Output the (X, Y) coordinate of the center of the cell containing the given text.  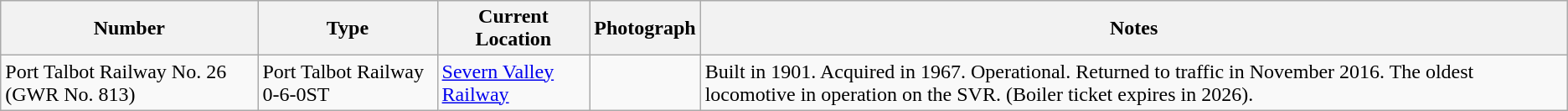
Current Location (513, 29)
Photograph (645, 29)
Number (129, 29)
Type (348, 29)
Port Talbot Railway 0-6-0ST (348, 82)
Severn Valley Railway (513, 82)
Port Talbot Railway No. 26 (GWR No. 813) (129, 82)
Notes (1134, 29)
